Provide the (X, Y) coordinate of the cell's center where the given text is located.  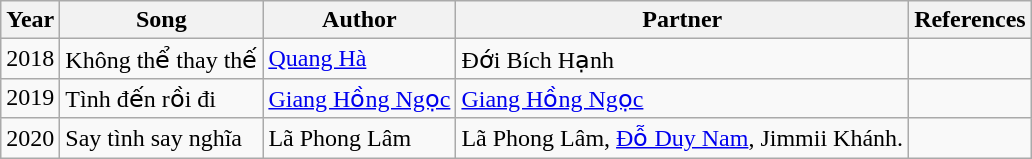
2019 (30, 98)
2018 (30, 59)
Say tình say nghĩa (162, 138)
Author (360, 20)
Lã Phong Lâm (360, 138)
Partner (682, 20)
Không thể thay thế (162, 59)
2020 (30, 138)
Quang Hà (360, 59)
Tình đến rồi đi (162, 98)
Lã Phong Lâm, Đỗ Duy Nam, Jimmii Khánh. (682, 138)
Song (162, 20)
References (970, 20)
Year (30, 20)
Đới Bích Hạnh (682, 59)
